Search for the cell housing the specified text and yield its [X, Y] center coordinate. 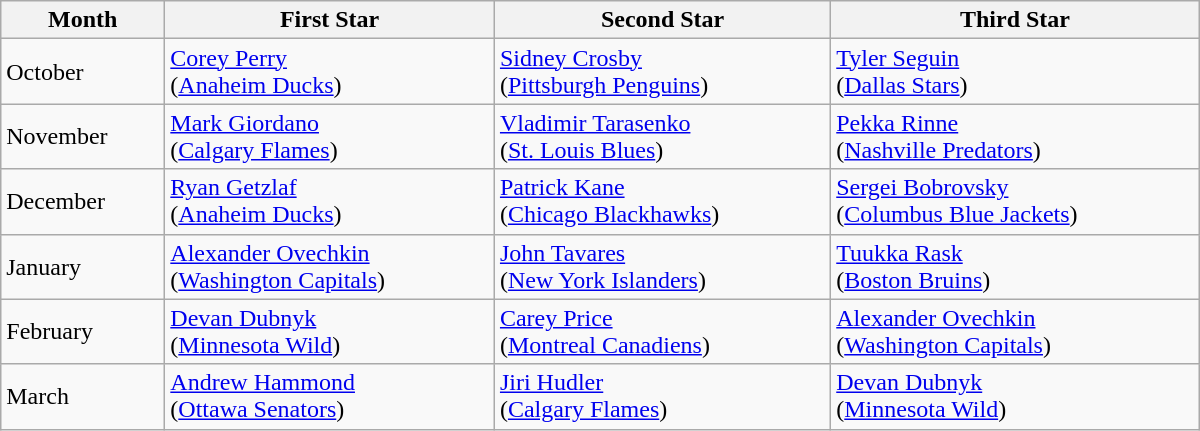
Third Star [1016, 20]
Mark Giordano(Calgary Flames) [330, 136]
February [83, 332]
January [83, 266]
Sergei Bobrovsky(Columbus Blue Jackets) [1016, 202]
Jiri Hudler(Calgary Flames) [662, 396]
First Star [330, 20]
Sidney Crosby(Pittsburgh Penguins) [662, 72]
John Tavares(New York Islanders) [662, 266]
December [83, 202]
November [83, 136]
Patrick Kane(Chicago Blackhawks) [662, 202]
Carey Price(Montreal Canadiens) [662, 332]
Ryan Getzlaf(Anaheim Ducks) [330, 202]
Andrew Hammond(Ottawa Senators) [330, 396]
Corey Perry(Anaheim Ducks) [330, 72]
March [83, 396]
Vladimir Tarasenko(St. Louis Blues) [662, 136]
Month [83, 20]
Tyler Seguin(Dallas Stars) [1016, 72]
Second Star [662, 20]
Pekka Rinne(Nashville Predators) [1016, 136]
October [83, 72]
Tuukka Rask(Boston Bruins) [1016, 266]
